Determine the [x, y] coordinate at the center of the cell enclosing the given text.  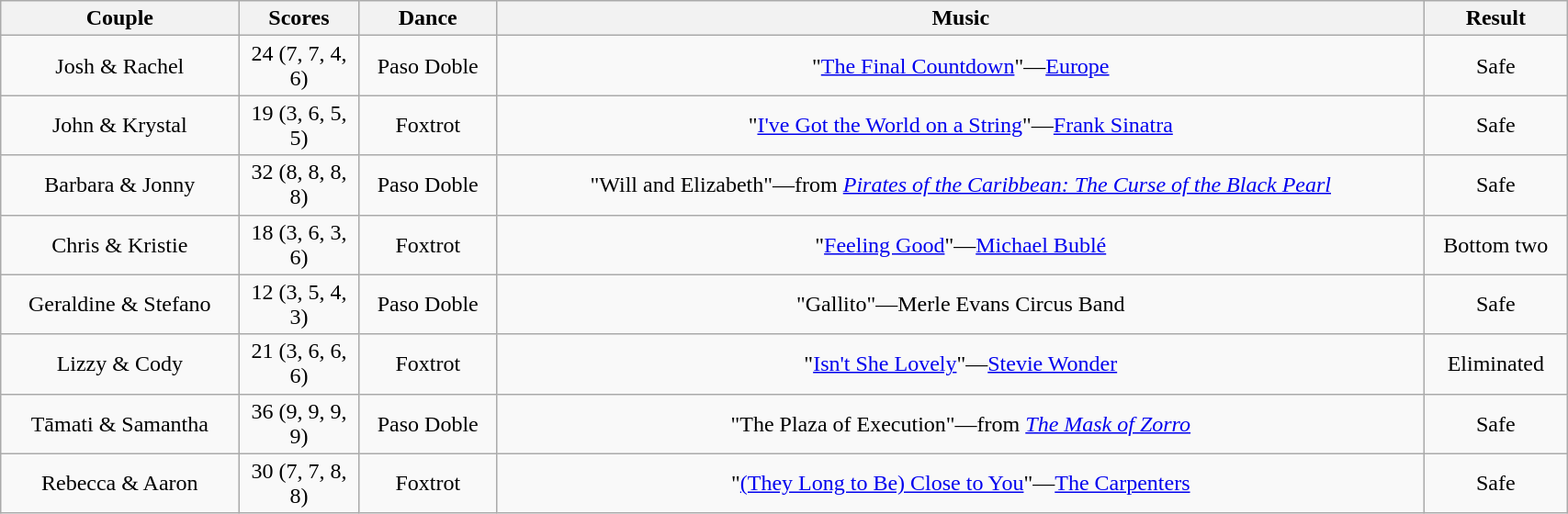
Scores [299, 18]
24 (7, 7, 4, 6) [299, 66]
"I've Got the World on a String"—Frank Sinatra [961, 125]
32 (8, 8, 8, 8) [299, 185]
Rebecca & Aaron [119, 483]
"(They Long to Be) Close to You"—The Carpenters [961, 483]
18 (3, 6, 3, 6) [299, 244]
Chris & Kristie [119, 244]
Couple [119, 18]
"Feeling Good"—Michael Bublé [961, 244]
Result [1495, 18]
19 (3, 6, 5, 5) [299, 125]
Lizzy & Cody [119, 363]
"Gallito"—Merle Evans Circus Band [961, 305]
"Isn't She Lovely"—Stevie Wonder [961, 363]
Eliminated [1495, 363]
Dance [428, 18]
Geraldine & Stefano [119, 305]
"The Plaza of Execution"—from The Mask of Zorro [961, 424]
21 (3, 6, 6, 6) [299, 363]
Josh & Rachel [119, 66]
"Will and Elizabeth"—from Pirates of the Caribbean: The Curse of the Black Pearl [961, 185]
30 (7, 7, 8, 8) [299, 483]
Music [961, 18]
Barbara & Jonny [119, 185]
Tāmati & Samantha [119, 424]
12 (3, 5, 4, 3) [299, 305]
John & Krystal [119, 125]
Bottom two [1495, 244]
"The Final Countdown"—Europe [961, 66]
36 (9, 9, 9, 9) [299, 424]
